Find where the given text appears and provide that cell's center as (x, y) coordinate. 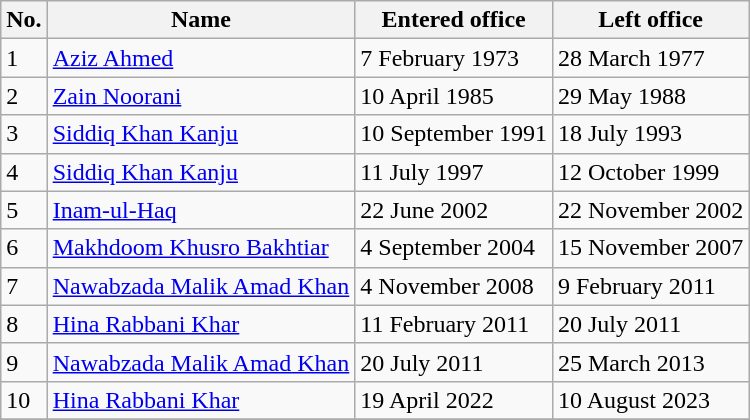
18 July 1993 (650, 134)
10 April 1985 (454, 96)
1 (24, 58)
4 September 2004 (454, 248)
Makhdoom Khusro Bakhtiar (201, 248)
4 (24, 172)
Entered office (454, 20)
12 October 1999 (650, 172)
22 June 2002 (454, 210)
6 (24, 248)
9 (24, 362)
No. (24, 20)
7 (24, 286)
Inam-ul-Haq (201, 210)
Zain Noorani (201, 96)
28 March 1977 (650, 58)
Left office (650, 20)
8 (24, 324)
11 February 2011 (454, 324)
2 (24, 96)
Name (201, 20)
15 November 2007 (650, 248)
7 February 1973 (454, 58)
29 May 1988 (650, 96)
11 July 1997 (454, 172)
10 (24, 400)
5 (24, 210)
19 April 2022 (454, 400)
Aziz Ahmed (201, 58)
25 March 2013 (650, 362)
22 November 2002 (650, 210)
10 September 1991 (454, 134)
3 (24, 134)
4 November 2008 (454, 286)
9 February 2011 (650, 286)
10 August 2023 (650, 400)
